Return the [x, y] coordinate for the center point of the cell that contains the specified text.  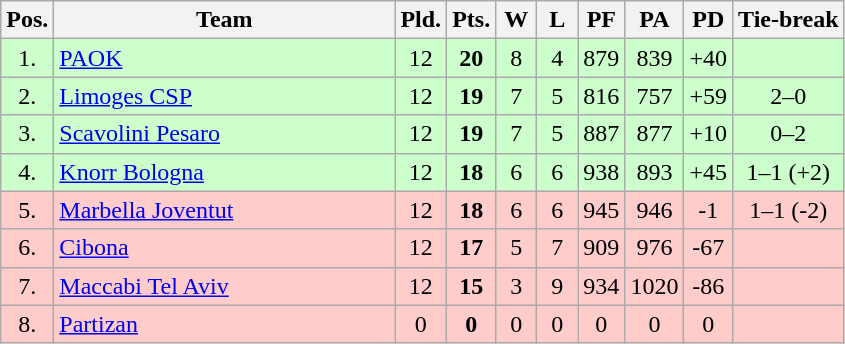
946 [654, 210]
6. [28, 248]
PF [602, 20]
2–0 [789, 96]
3 [516, 286]
1–1 (-2) [789, 210]
839 [654, 58]
+45 [708, 172]
879 [602, 58]
0–2 [789, 134]
934 [602, 286]
887 [602, 134]
976 [654, 248]
1–1 (+2) [789, 172]
1. [28, 58]
7. [28, 286]
Scavolini Pesaro [224, 134]
Limoges CSP [224, 96]
PAOK [224, 58]
-1 [708, 210]
816 [602, 96]
877 [654, 134]
17 [472, 248]
Knorr Bologna [224, 172]
Tie-break [789, 20]
-67 [708, 248]
757 [654, 96]
5. [28, 210]
+40 [708, 58]
PA [654, 20]
8. [28, 324]
+59 [708, 96]
Team [224, 20]
3. [28, 134]
Pld. [421, 20]
Partizan [224, 324]
L [558, 20]
Pts. [472, 20]
Cibona [224, 248]
945 [602, 210]
2. [28, 96]
Pos. [28, 20]
8 [516, 58]
1020 [654, 286]
4 [558, 58]
Marbella Joventut [224, 210]
909 [602, 248]
W [516, 20]
893 [654, 172]
938 [602, 172]
-86 [708, 286]
4. [28, 172]
+10 [708, 134]
9 [558, 286]
PD [708, 20]
20 [472, 58]
Maccabi Tel Aviv [224, 286]
15 [472, 286]
